Find where the given text appears and provide that cell's center as [X, Y] coordinate. 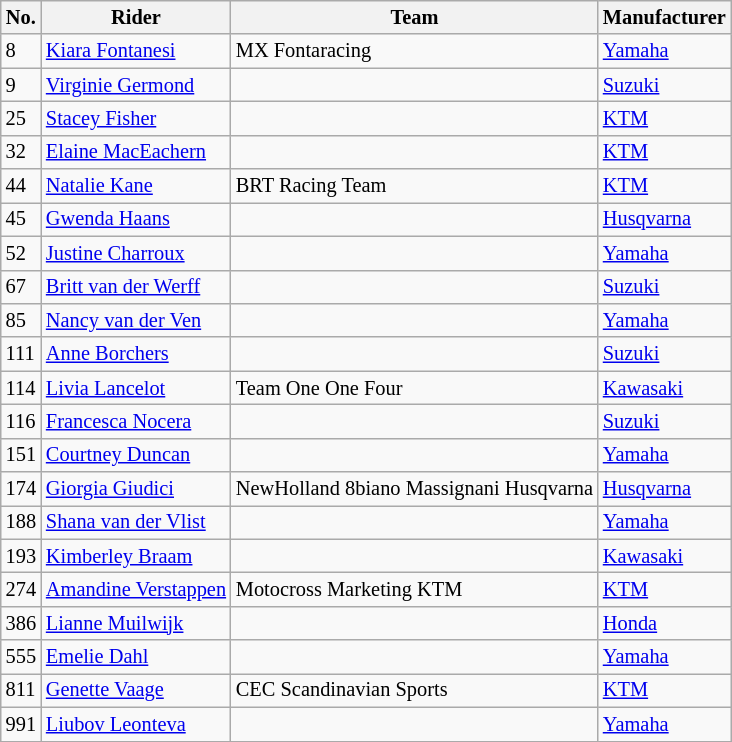
Amandine Verstappen [136, 589]
Nancy van der Ven [136, 320]
Emelie Dahl [136, 657]
Kimberley Braam [136, 556]
Liubov Leonteva [136, 724]
85 [21, 320]
188 [21, 522]
555 [21, 657]
25 [21, 118]
Virginie Germond [136, 85]
114 [21, 388]
NewHolland 8biano Massignani Husqvarna [414, 489]
67 [21, 287]
811 [21, 690]
Justine Charroux [136, 253]
52 [21, 253]
Rider [136, 17]
Team One One Four [414, 388]
Manufacturer [664, 17]
Elaine MacEachern [136, 152]
174 [21, 489]
991 [21, 724]
Livia Lancelot [136, 388]
No. [21, 17]
116 [21, 421]
Shana van der Vlist [136, 522]
Motocross Marketing KTM [414, 589]
32 [21, 152]
CEC Scandinavian Sports [414, 690]
BRT Racing Team [414, 186]
Francesca Nocera [136, 421]
9 [21, 85]
45 [21, 219]
Courtney Duncan [136, 455]
Giorgia Giudici [136, 489]
111 [21, 354]
Honda [664, 623]
Natalie Kane [136, 186]
Stacey Fisher [136, 118]
386 [21, 623]
Lianne Muilwijk [136, 623]
Gwenda Haans [136, 219]
44 [21, 186]
274 [21, 589]
8 [21, 51]
Genette Vaage [136, 690]
Team [414, 17]
Kiara Fontanesi [136, 51]
Britt van der Werff [136, 287]
193 [21, 556]
Anne Borchers [136, 354]
151 [21, 455]
MX Fontaracing [414, 51]
